Search for the cell housing the specified text and yield its (x, y) center coordinate. 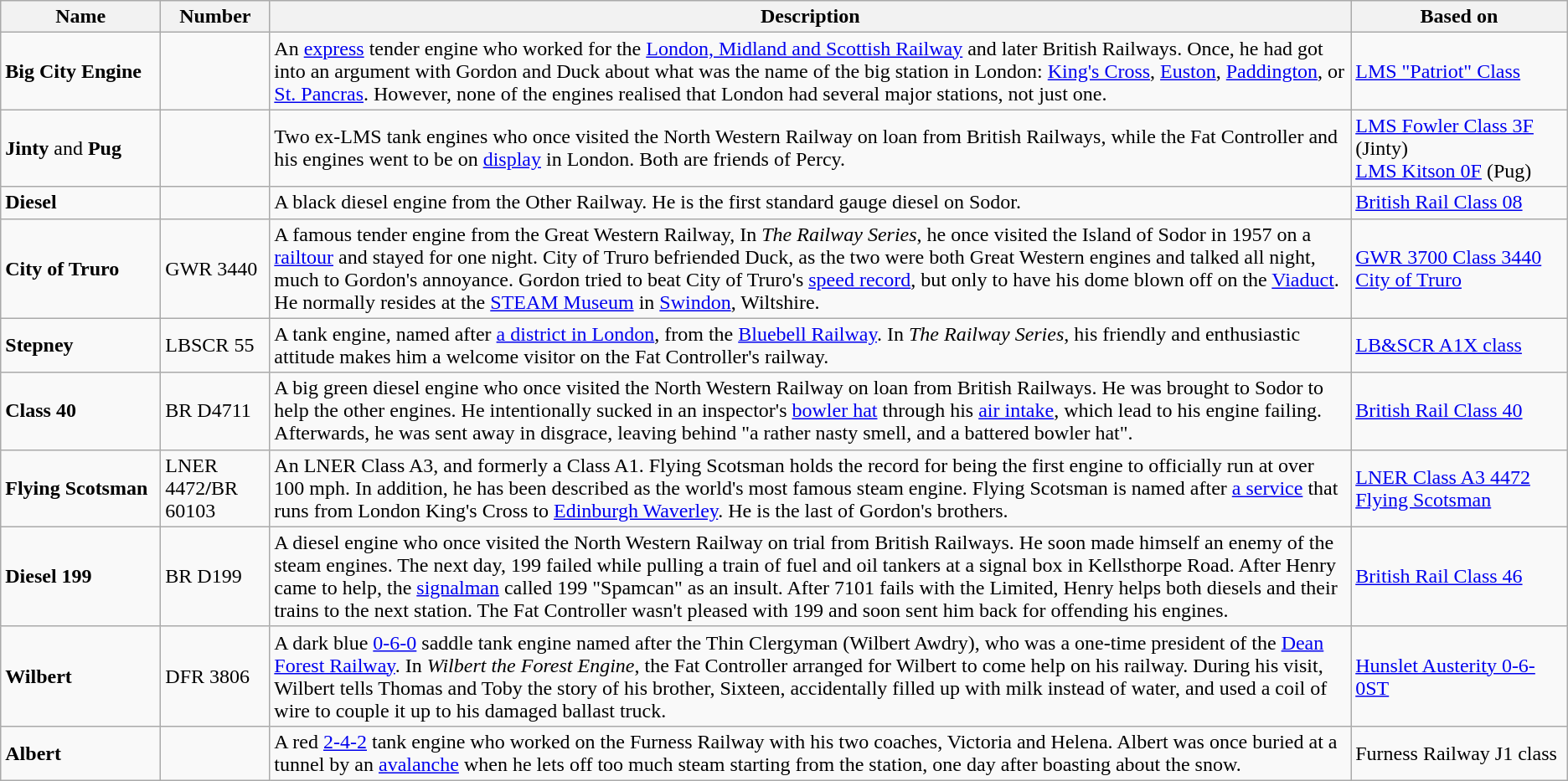
Hunslet Austerity 0-6-0ST (1459, 676)
Class 40 (80, 411)
Diesel (80, 203)
City of Truro (80, 268)
GWR 3700 Class 3440 City of Truro (1459, 268)
BR D4711 (215, 411)
GWR 3440 (215, 268)
Description (811, 17)
LNER 4472/BR 60103 (215, 488)
British Rail Class 40 (1459, 411)
Big City Engine (80, 71)
Wilbert (80, 676)
Furness Railway J1 class (1459, 753)
DFR 3806 (215, 676)
LNER Class A3 4472 Flying Scotsman (1459, 488)
Albert (80, 753)
LBSCR 55 (215, 345)
Based on (1459, 17)
Jinty and Pug (80, 148)
Number (215, 17)
Name (80, 17)
LMS Fowler Class 3F (Jinty)LMS Kitson 0F (Pug) (1459, 148)
LB&SCR A1X class (1459, 345)
A black diesel engine from the Other Railway. He is the first standard gauge diesel on Sodor. (811, 203)
BR D199 (215, 576)
Flying Scotsman (80, 488)
British Rail Class 46 (1459, 576)
British Rail Class 08 (1459, 203)
Diesel 199 (80, 576)
LMS "Patriot" Class (1459, 71)
Stepney (80, 345)
